Locate the cell with the specified text and output its [X, Y] center coordinate. 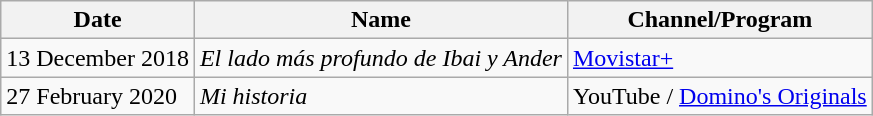
El lado más profundo de Ibai y Ander [380, 58]
Channel/Program [720, 20]
13 December 2018 [98, 58]
YouTube / Domino's Originals [720, 96]
Date [98, 20]
Name [380, 20]
Mi historia [380, 96]
27 February 2020 [98, 96]
Movistar+ [720, 58]
